Identify which cell holds the provided text, then report its (X, Y) central coordinate. 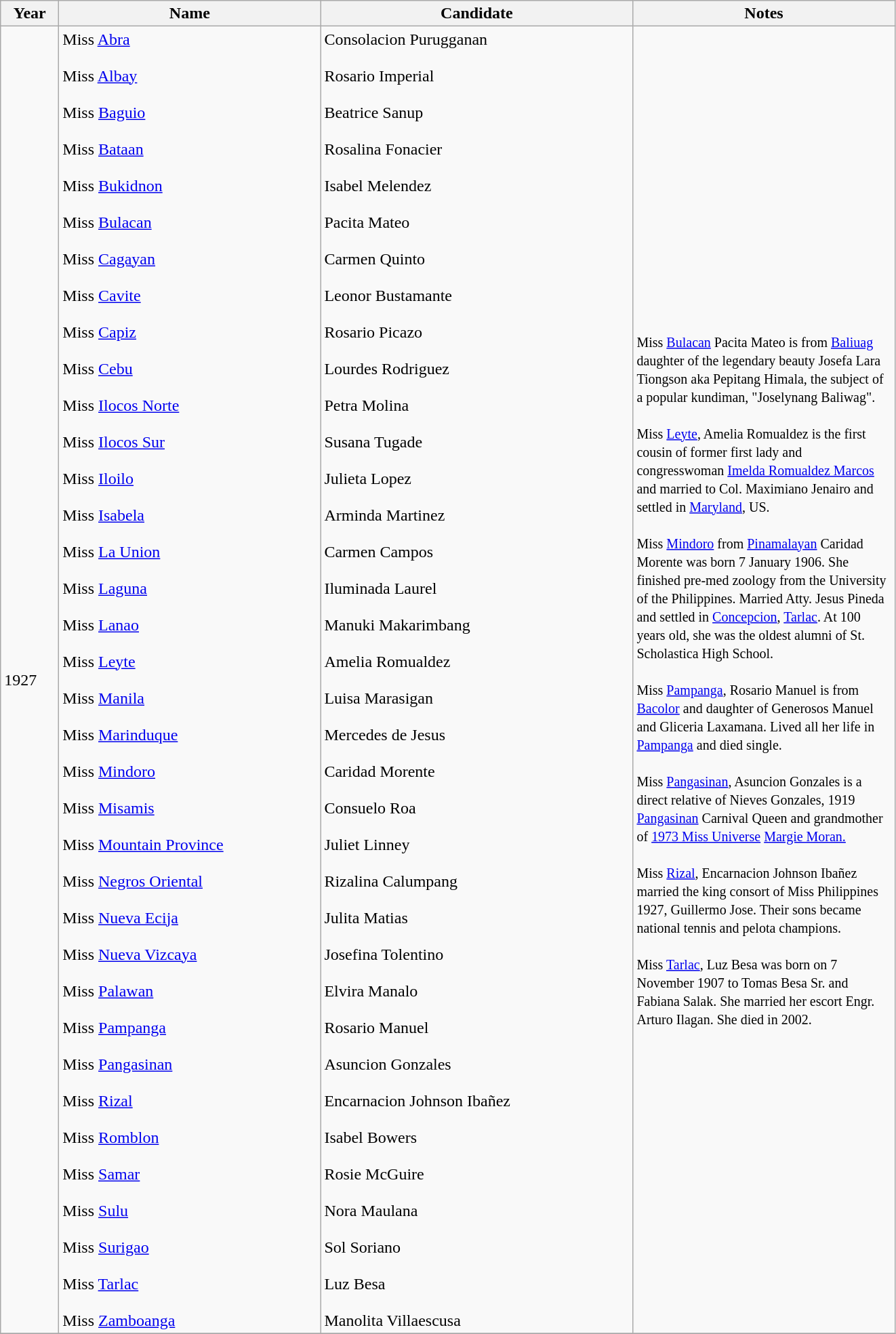
Candidate (477, 14)
Name (190, 14)
Notes (764, 14)
Year (30, 14)
1927 (30, 680)
